Search for the cell housing the specified text and yield its [X, Y] center coordinate. 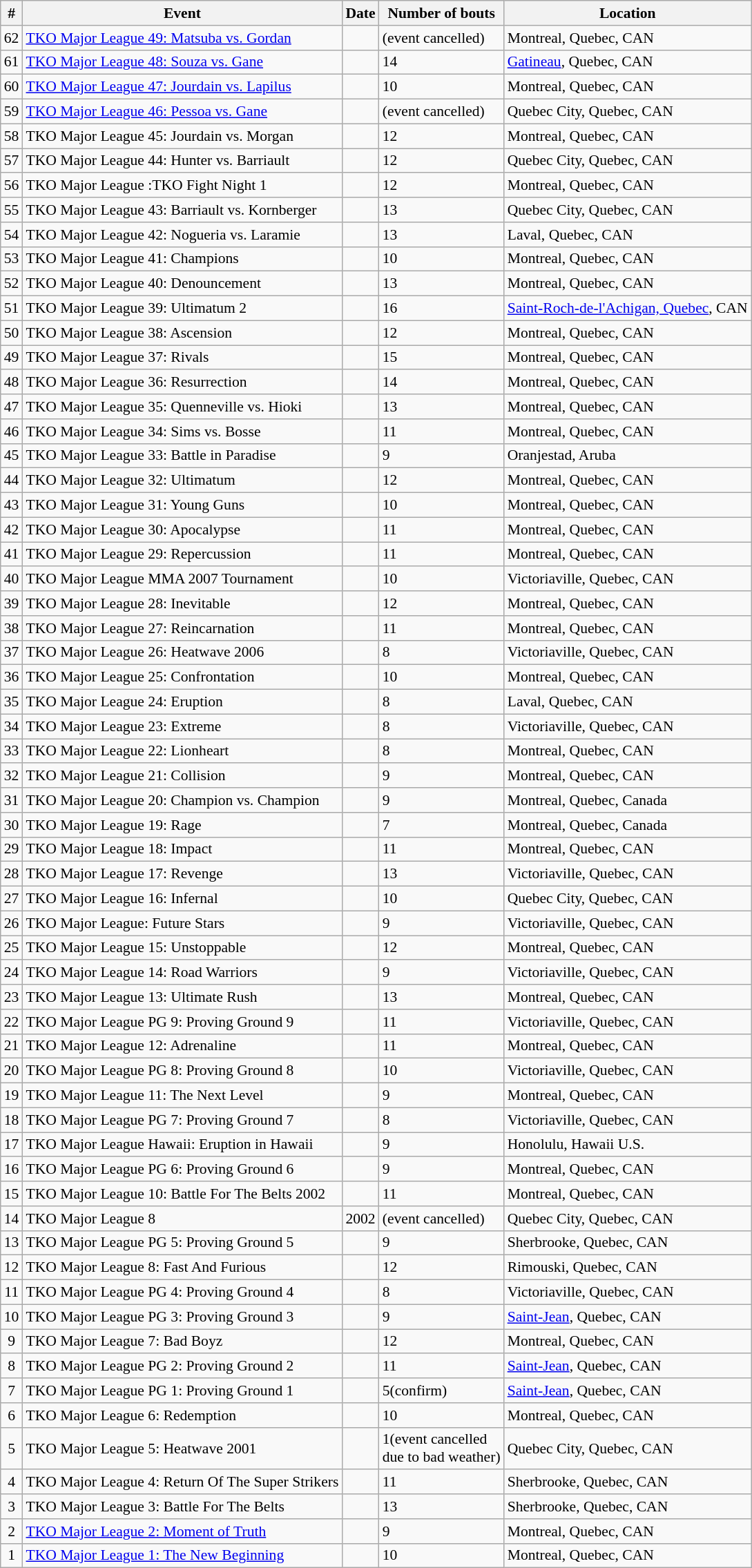
TKO Major League 27: Reincarnation [182, 628]
TKO Major League 32: Ultimatum [182, 481]
19 [12, 1096]
Honolulu, Hawaii U.S. [628, 1145]
TKO Major League 45: Jourdain vs. Morgan [182, 136]
24 [12, 973]
60 [12, 87]
48 [12, 383]
55 [12, 210]
TKO Major League 38: Ascension [182, 333]
41 [12, 554]
TKO Major League 24: Eruption [182, 702]
36 [12, 677]
TKO Major League PG 1: Proving Ground 1 [182, 1391]
5 [12, 1449]
TKO Major League 49: Matsuba vs. Gordan [182, 38]
56 [12, 186]
TKO Major League 16: Infernal [182, 899]
46 [12, 432]
# [12, 13]
TKO Major League: Future Stars [182, 923]
3 [12, 1507]
53 [12, 259]
TKO Major League 29: Repercussion [182, 554]
50 [12, 333]
1 [12, 1556]
52 [12, 284]
TKO Major League 18: Impact [182, 849]
TKO Major League 31: Young Guns [182, 505]
TKO Major League 8: Fast And Furious [182, 1268]
TKO Major League 12: Adrenaline [182, 1046]
TKO Major League PG 6: Proving Ground 6 [182, 1170]
TKO Major League 26: Heatwave 2006 [182, 652]
51 [12, 309]
TKO Major League PG 2: Proving Ground 2 [182, 1366]
TKO Major League 46: Pessoa vs. Gane [182, 112]
33 [12, 751]
Oranjestad, Aruba [628, 456]
18 [12, 1120]
38 [12, 628]
23 [12, 997]
54 [12, 235]
TKO Major League 47: Jourdain vs. Lapilus [182, 87]
31 [12, 800]
32 [12, 776]
TKO Major League 48: Souza vs. Gane [182, 62]
TKO Major League 35: Quenneville vs. Hioki [182, 407]
30 [12, 825]
20 [12, 1071]
TKO Major League 44: Hunter vs. Barriault [182, 161]
TKO Major League :TKO Fight Night 1 [182, 186]
TKO Major League 11: The Next Level [182, 1096]
Number of bouts [442, 13]
TKO Major League 6: Redemption [182, 1415]
TKO Major League 5: Heatwave 2001 [182, 1449]
21 [12, 1046]
42 [12, 530]
Location [628, 13]
TKO Major League 43: Barriault vs. Kornberger [182, 210]
TKO Major League MMA 2007 Tournament [182, 579]
26 [12, 923]
TKO Major League 30: Apocalypse [182, 530]
5(confirm) [442, 1391]
TKO Major League 7: Bad Boyz [182, 1342]
Event [182, 13]
TKO Major League PG 8: Proving Ground 8 [182, 1071]
TKO Major League 20: Champion vs. Champion [182, 800]
61 [12, 62]
TKO Major League 23: Extreme [182, 726]
2 [12, 1531]
45 [12, 456]
22 [12, 1022]
TKO Major League PG 3: Proving Ground 3 [182, 1317]
Rimouski, Quebec, CAN [628, 1268]
TKO Major League 19: Rage [182, 825]
TKO Major League 1: The New Beginning [182, 1556]
TKO Major League 37: Rivals [182, 358]
TKO Major League 34: Sims vs. Bosse [182, 432]
TKO Major League 13: Ultimate Rush [182, 997]
43 [12, 505]
TKO Major League 42: Nogueria vs. Laramie [182, 235]
17 [12, 1145]
6 [12, 1415]
TKO Major League PG 5: Proving Ground 5 [182, 1243]
62 [12, 38]
TKO Major League 36: Resurrection [182, 383]
TKO Major League 41: Champions [182, 259]
Gatineau, Quebec, CAN [628, 62]
TKO Major League PG 9: Proving Ground 9 [182, 1022]
TKO Major League 28: Inevitable [182, 603]
2002 [360, 1219]
25 [12, 948]
57 [12, 161]
59 [12, 112]
TKO Major League 14: Road Warriors [182, 973]
TKO Major League 10: Battle For The Belts 2002 [182, 1194]
Saint-Roch-de-l'Achigan, Quebec, CAN [628, 309]
27 [12, 899]
TKO Major League 4: Return Of The Super Strikers [182, 1482]
TKO Major League 8 [182, 1219]
29 [12, 849]
TKO Major League 21: Collision [182, 776]
TKO Major League PG 7: Proving Ground 7 [182, 1120]
44 [12, 481]
TKO Major League 40: Denouncement [182, 284]
39 [12, 603]
TKO Major League 33: Battle in Paradise [182, 456]
TKO Major League 15: Unstoppable [182, 948]
1(event cancelled due to bad weather) [442, 1449]
37 [12, 652]
49 [12, 358]
TKO Major League 22: Lionheart [182, 751]
TKO Major League 25: Confrontation [182, 677]
TKO Major League PG 4: Proving Ground 4 [182, 1293]
Date [360, 13]
40 [12, 579]
TKO Major League 17: Revenge [182, 874]
TKO Major League Hawaii: Eruption in Hawaii [182, 1145]
TKO Major League 39: Ultimatum 2 [182, 309]
TKO Major League 2: Moment of Truth [182, 1531]
34 [12, 726]
58 [12, 136]
35 [12, 702]
4 [12, 1482]
28 [12, 874]
47 [12, 407]
TKO Major League 3: Battle For The Belts [182, 1507]
